Scan for the cell matching the given text and deliver its (x, y) coordinate at center. 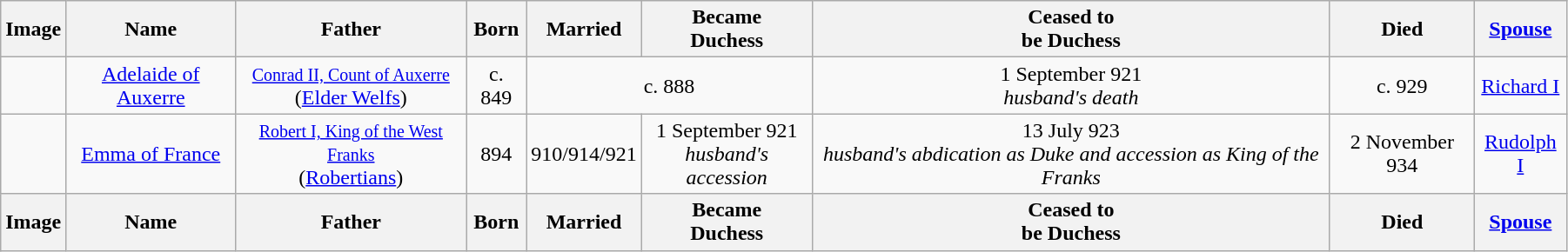
1 September 921husband's accession (727, 154)
c. 888 (669, 85)
Rudolph I (1520, 154)
1 September 921husband's death (1070, 85)
c. 849 (496, 85)
Robert I, King of the West Franks(Robertians) (352, 154)
2 November 934 (1402, 154)
894 (496, 154)
Conrad II, Count of Auxerre(Elder Welfs) (352, 85)
910/914/921 (584, 154)
c. 929 (1402, 85)
Richard I (1520, 85)
Adelaide of Auxerre (151, 85)
Emma of France (151, 154)
13 July 923husband's abdication as Duke and accession as King of the Franks (1070, 154)
